Identify which cell holds the provided text, then report its [x, y] central coordinate. 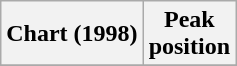
Chart (1998) [72, 34]
Peakposition [189, 34]
